From the cell containing the given text, extract its center point as (x, y) coordinate. 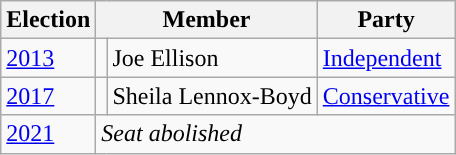
Member (206, 20)
Conservative (386, 96)
Sheila Lennox-Boyd (212, 96)
2017 (48, 96)
Election (48, 20)
Seat abolished (276, 134)
Party (386, 20)
Independent (386, 58)
2013 (48, 58)
2021 (48, 134)
Joe Ellison (212, 58)
